Search for the cell housing the specified text and yield its (x, y) center coordinate. 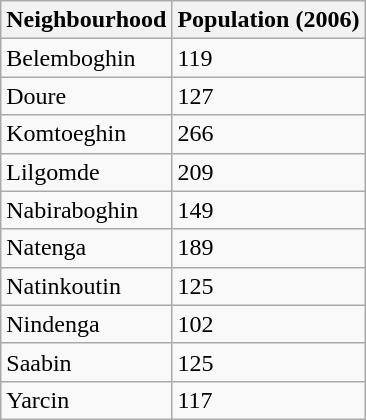
149 (268, 210)
Natinkoutin (86, 286)
127 (268, 96)
Neighbourhood (86, 20)
Yarcin (86, 400)
Population (2006) (268, 20)
Nindenga (86, 324)
102 (268, 324)
209 (268, 172)
119 (268, 58)
117 (268, 400)
Natenga (86, 248)
Nabiraboghin (86, 210)
Saabin (86, 362)
Komtoeghin (86, 134)
189 (268, 248)
Belemboghin (86, 58)
266 (268, 134)
Lilgomde (86, 172)
Doure (86, 96)
